Determine the (x, y) coordinate at the center of the cell enclosing the given text.  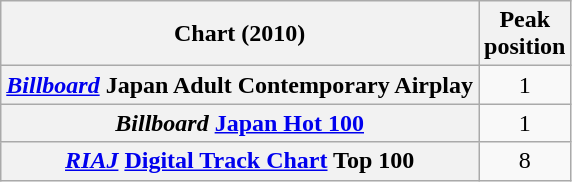
Billboard Japan Hot 100 (240, 123)
Peakposition (525, 34)
Billboard Japan Adult Contemporary Airplay (240, 85)
Chart (2010) (240, 34)
RIAJ Digital Track Chart Top 100 (240, 161)
8 (525, 161)
